Locate the cell with the specified text and output its (x, y) center coordinate. 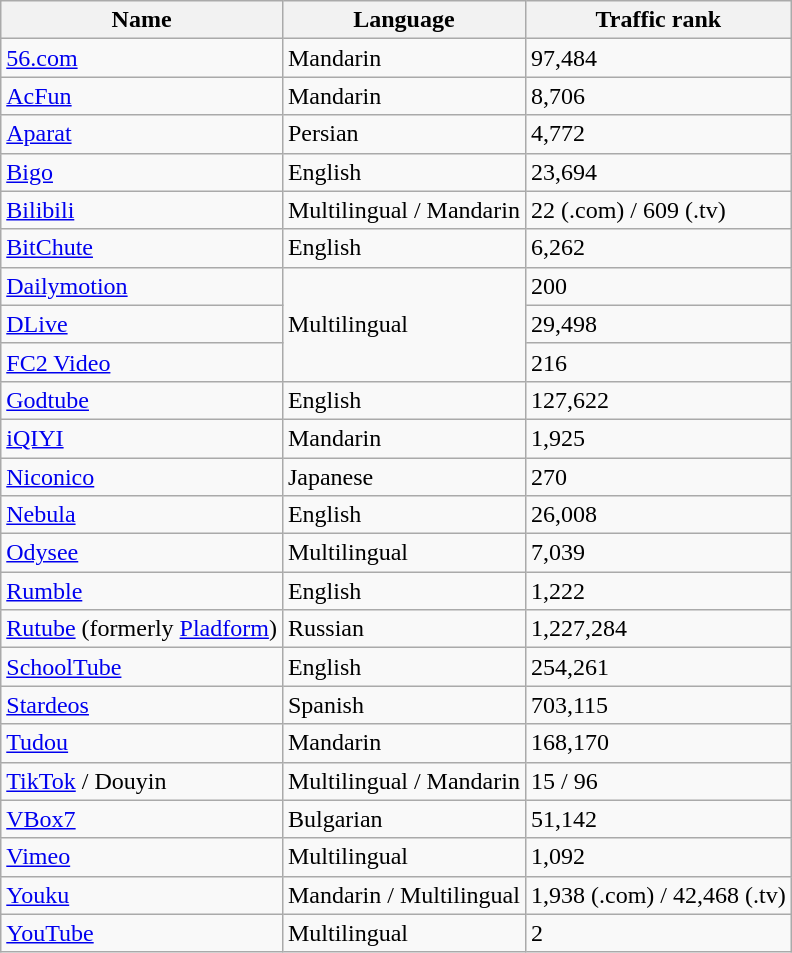
51,142 (658, 819)
Japanese (404, 477)
TikTok / Douyin (142, 781)
Language (404, 20)
127,622 (658, 400)
6,262 (658, 248)
Godtube (142, 400)
Nebula (142, 515)
SchoolTube (142, 667)
Bigo (142, 172)
26,008 (658, 515)
Stardeos (142, 705)
4,772 (658, 134)
Odysee (142, 553)
Tudou (142, 743)
DLive (142, 324)
YouTube (142, 933)
56.com (142, 58)
1,925 (658, 438)
15 / 96 (658, 781)
Persian (404, 134)
Spanish (404, 705)
FC2 Video (142, 362)
216 (658, 362)
iQIYI (142, 438)
VBox7 (142, 819)
Vimeo (142, 857)
1,938 (.com) / 42,468 (.tv) (658, 895)
22 (.com) / 609 (.tv) (658, 210)
Rutube (formerly Pladform) (142, 629)
Traffic rank (658, 20)
270 (658, 477)
Niconico (142, 477)
29,498 (658, 324)
8,706 (658, 96)
Name (142, 20)
Aparat (142, 134)
BitChute (142, 248)
703,115 (658, 705)
Bilibili (142, 210)
Youku (142, 895)
168,170 (658, 743)
Russian (404, 629)
1,227,284 (658, 629)
AcFun (142, 96)
Bulgarian (404, 819)
23,694 (658, 172)
254,261 (658, 667)
97,484 (658, 58)
1,092 (658, 857)
200 (658, 286)
2 (658, 933)
Mandarin / Multilingual (404, 895)
1,222 (658, 591)
Dailymotion (142, 286)
Rumble (142, 591)
7,039 (658, 553)
